Output the [x, y] coordinate of the center of the cell containing the given text.  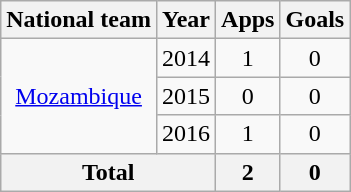
2015 [186, 96]
Mozambique [79, 96]
Goals [315, 20]
Apps [248, 20]
Year [186, 20]
Total [108, 172]
2 [248, 172]
2014 [186, 58]
National team [79, 20]
2016 [186, 134]
